Determine the (x, y) coordinate at the center of the cell enclosing the given text.  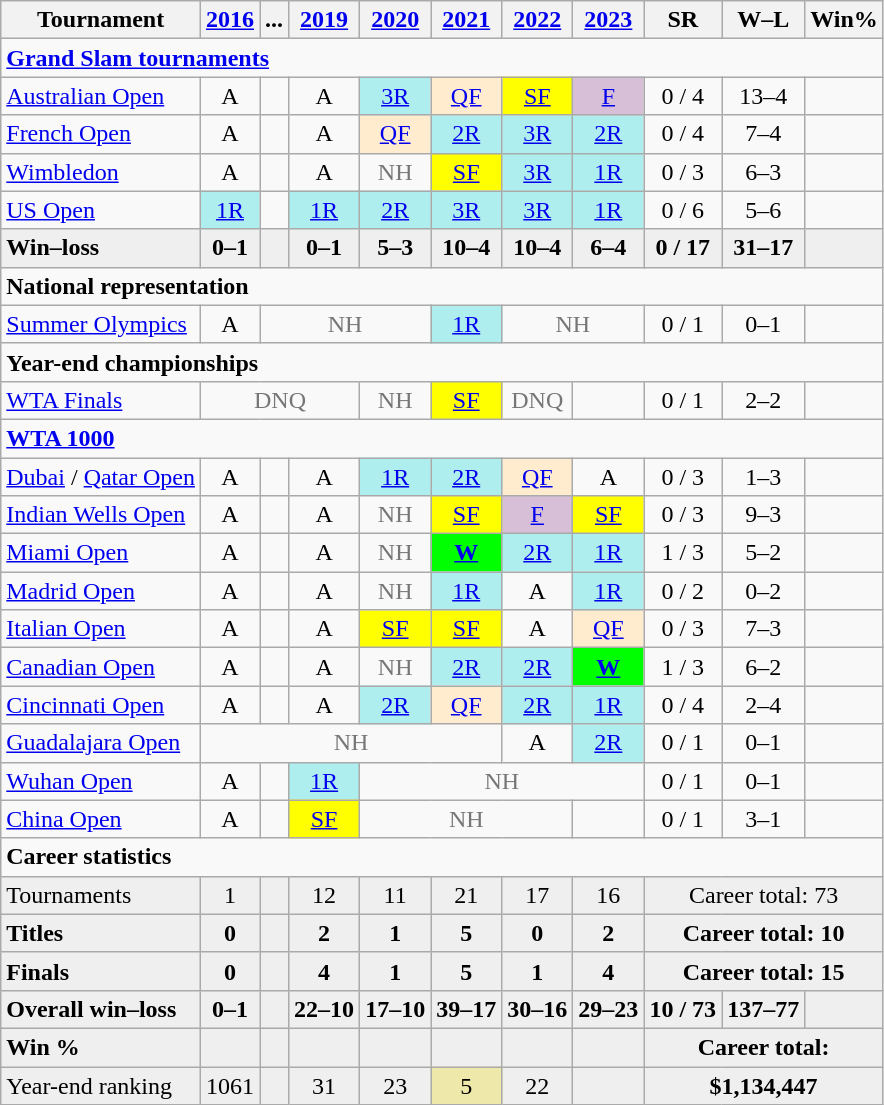
23 (396, 1085)
137–77 (764, 1009)
6–3 (764, 172)
Wimbledon (101, 172)
... (274, 20)
5–2 (764, 553)
$1,134,447 (764, 1085)
7–4 (764, 134)
Year-end ranking (101, 1085)
Win % (101, 1047)
WTA 1000 (442, 438)
12 (324, 895)
Dubai / Qatar Open (101, 477)
0 / 2 (683, 591)
Italian Open (101, 629)
SR (683, 20)
0 / 6 (683, 210)
1061 (230, 1085)
Australian Open (101, 96)
17 (538, 895)
7–3 (764, 629)
0–2 (764, 591)
National representation (442, 286)
Summer Olympics (101, 324)
16 (608, 895)
Career total: 15 (764, 971)
2023 (608, 20)
China Open (101, 819)
30–16 (538, 1009)
9–3 (764, 515)
Overall win–loss (101, 1009)
Madrid Open (101, 591)
US Open (101, 210)
17–10 (396, 1009)
Wuhan Open (101, 781)
11 (396, 895)
6–2 (764, 667)
1–3 (764, 477)
29–23 (608, 1009)
22–10 (324, 1009)
2021 (466, 20)
Career total: 73 (764, 895)
39–17 (466, 1009)
5–6 (764, 210)
2020 (396, 20)
2019 (324, 20)
Miami Open (101, 553)
Tournaments (101, 895)
Win–loss (101, 248)
Grand Slam tournaments (442, 58)
Tournament (101, 20)
Guadalajara Open (101, 743)
2–4 (764, 705)
13–4 (764, 96)
WTA Finals (101, 400)
22 (538, 1085)
Career total: (764, 1047)
Titles (101, 933)
French Open (101, 134)
Career total: 10 (764, 933)
Cincinnati Open (101, 705)
6–4 (608, 248)
2016 (230, 20)
31 (324, 1085)
0 / 17 (683, 248)
Finals (101, 971)
W–L (764, 20)
31–17 (764, 248)
2–2 (764, 400)
Year-end championships (442, 362)
5–3 (396, 248)
Canadian Open (101, 667)
21 (466, 895)
10 / 73 (683, 1009)
2022 (538, 20)
3–1 (764, 819)
Win% (844, 20)
Indian Wells Open (101, 515)
Career statistics (442, 857)
